Identify which cell holds the provided text, then report its [X, Y] central coordinate. 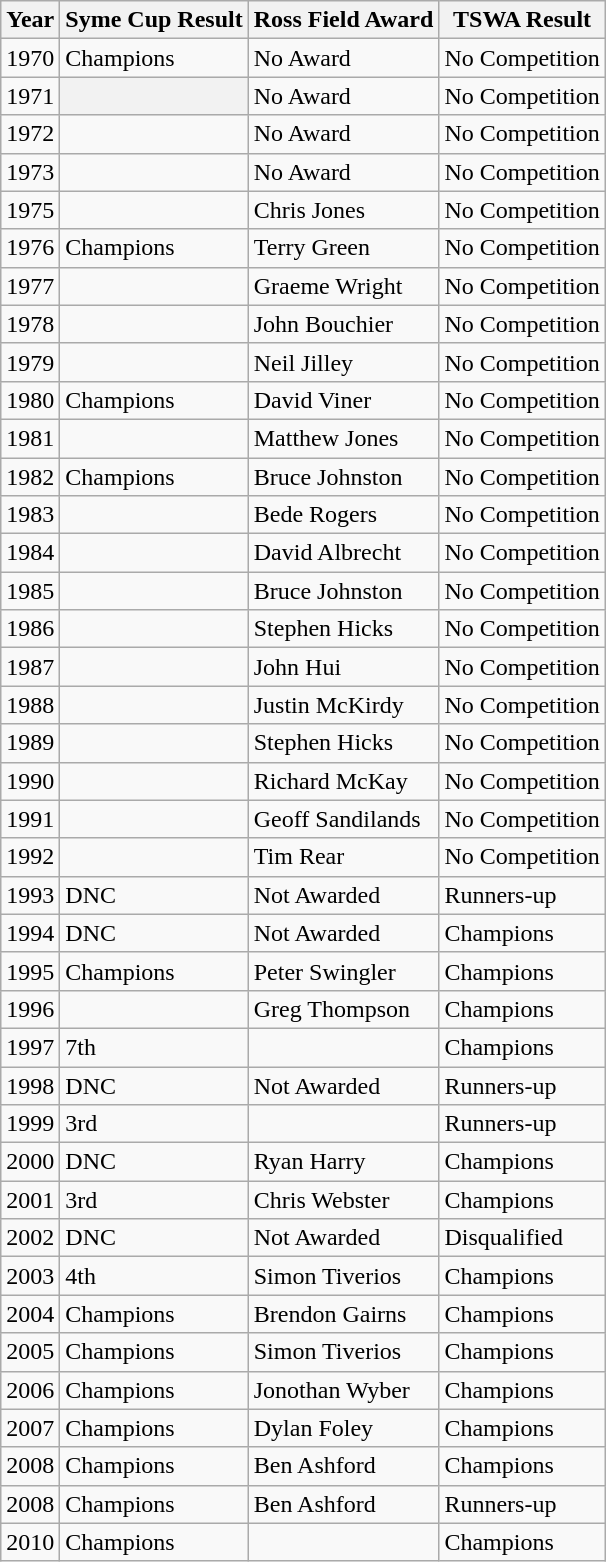
1978 [30, 324]
7th [154, 1047]
Justin McKirdy [344, 705]
1995 [30, 971]
Syme Cup Result [154, 20]
1998 [30, 1085]
1990 [30, 781]
1977 [30, 286]
John Hui [344, 667]
1983 [30, 515]
2000 [30, 1162]
Year [30, 20]
2003 [30, 1276]
1976 [30, 248]
Chris Jones [344, 210]
1972 [30, 134]
Ryan Harry [344, 1162]
2002 [30, 1238]
Terry Green [344, 248]
1971 [30, 96]
1994 [30, 933]
Tim Rear [344, 857]
Richard McKay [344, 781]
2004 [30, 1314]
Dylan Foley [344, 1428]
1970 [30, 58]
1987 [30, 667]
Disqualified [522, 1238]
Jonothan Wyber [344, 1390]
2006 [30, 1390]
2007 [30, 1428]
2010 [30, 1542]
1996 [30, 1009]
TSWA Result [522, 20]
John Bouchier [344, 324]
Peter Swingler [344, 971]
Greg Thompson [344, 1009]
1993 [30, 895]
1984 [30, 553]
4th [154, 1276]
1982 [30, 477]
1985 [30, 591]
Brendon Gairns [344, 1314]
1973 [30, 172]
1981 [30, 438]
1986 [30, 629]
1991 [30, 819]
1997 [30, 1047]
David Albrecht [344, 553]
Chris Webster [344, 1200]
1975 [30, 210]
Geoff Sandilands [344, 819]
1992 [30, 857]
1999 [30, 1124]
Matthew Jones [344, 438]
Bede Rogers [344, 515]
1988 [30, 705]
David Viner [344, 400]
2001 [30, 1200]
2005 [30, 1352]
1979 [30, 362]
1989 [30, 743]
Graeme Wright [344, 286]
1980 [30, 400]
Neil Jilley [344, 362]
Ross Field Award [344, 20]
